Search for the cell housing the specified text and yield its [X, Y] center coordinate. 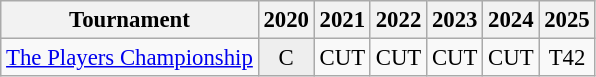
2023 [455, 20]
Tournament [130, 20]
2024 [511, 20]
The Players Championship [130, 58]
2025 [567, 20]
2020 [286, 20]
2021 [342, 20]
C [286, 58]
T42 [567, 58]
2022 [398, 20]
